Extract the (X, Y) coordinate from the center of the cell holding the provided text.  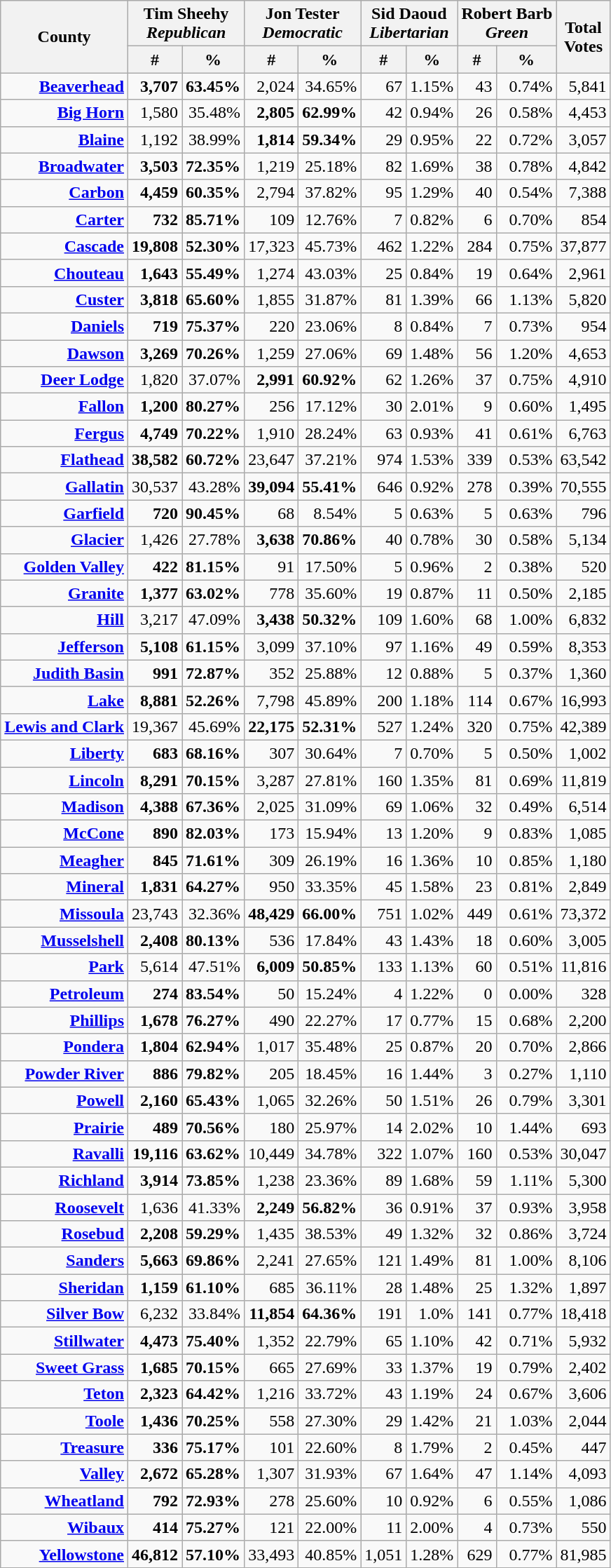
489 (156, 1127)
22.00% (329, 1527)
52.26% (213, 700)
Chouteau (64, 273)
1,017 (272, 1047)
0 (476, 994)
1,352 (272, 1341)
2,849 (583, 887)
Roosevelt (64, 1207)
65.60% (213, 299)
Fallon (64, 407)
845 (156, 860)
1,360 (583, 673)
0.45% (526, 1447)
34.78% (329, 1154)
Broadwater (64, 166)
550 (583, 1527)
2,200 (583, 1020)
665 (272, 1367)
19,116 (156, 1154)
43.03% (329, 273)
352 (272, 673)
1,307 (272, 1474)
1,065 (272, 1100)
38.53% (329, 1234)
0.88% (432, 673)
43.28% (213, 487)
57.10% (213, 1554)
23.36% (329, 1180)
1,159 (156, 1287)
3,638 (272, 540)
1.69% (432, 166)
751 (384, 914)
23.06% (329, 326)
24 (476, 1394)
50.32% (329, 620)
Golden Valley (64, 567)
Cascade (64, 246)
0.55% (526, 1501)
33.84% (213, 1314)
1,685 (156, 1367)
66 (476, 299)
Custer (64, 299)
Lincoln (64, 780)
5,663 (156, 1261)
336 (156, 1447)
23,647 (272, 460)
Richland (64, 1180)
70.26% (213, 353)
0.71% (526, 1341)
449 (476, 914)
Missoula (64, 914)
28 (384, 1287)
792 (156, 1501)
954 (583, 326)
Meagher (64, 860)
Fergus (64, 433)
4,388 (156, 807)
490 (272, 1020)
31.87% (329, 299)
75.40% (213, 1341)
3,707 (156, 86)
220 (272, 326)
3,057 (583, 140)
0.27% (526, 1074)
22,175 (272, 726)
Jefferson (64, 647)
3,301 (583, 1100)
52.31% (329, 726)
720 (156, 513)
114 (476, 700)
33 (384, 1367)
70.22% (213, 433)
23 (476, 887)
950 (272, 887)
3,269 (156, 353)
28.24% (329, 433)
Park (64, 967)
39,094 (272, 487)
Petroleum (64, 994)
Deer Lodge (64, 380)
Jon TesterDemocratic (303, 24)
80.27% (213, 407)
Wheatland (64, 1501)
25.60% (329, 1501)
48,429 (272, 914)
Judith Basin (64, 673)
2,402 (583, 1367)
1.29% (432, 193)
22.60% (329, 1447)
8,353 (583, 647)
6,832 (583, 620)
629 (476, 1554)
8,291 (156, 780)
1,855 (272, 299)
0.91% (432, 1207)
274 (156, 994)
61.15% (213, 647)
1.68% (432, 1180)
1,377 (156, 593)
796 (583, 513)
Sid DaoudLibertarian (409, 24)
414 (156, 1527)
75.37% (213, 326)
1.64% (432, 1474)
0.94% (432, 113)
Sheridan (64, 1287)
91 (272, 567)
Phillips (64, 1020)
27.06% (329, 353)
33.72% (329, 1394)
70.25% (213, 1421)
Carter (64, 219)
47.51% (213, 967)
2,185 (583, 593)
97 (384, 647)
5,300 (583, 1180)
50.85% (329, 967)
1,910 (272, 433)
Toole (64, 1421)
558 (272, 1421)
38.99% (213, 140)
65.28% (213, 1474)
1,180 (583, 860)
59 (476, 1180)
0.49% (526, 807)
1,426 (156, 540)
Powell (64, 1100)
33.35% (329, 887)
17.50% (329, 567)
Rosebud (64, 1234)
15.94% (329, 834)
16,993 (583, 700)
1.28% (432, 1554)
85.71% (213, 219)
12.76% (329, 219)
11,854 (272, 1314)
14 (384, 1127)
0.85% (526, 860)
1.07% (432, 1154)
Beaverhead (64, 86)
4,453 (583, 113)
37.10% (329, 647)
1.24% (432, 726)
45.89% (329, 700)
5,134 (583, 540)
6,763 (583, 433)
2.00% (432, 1527)
60.92% (329, 380)
1,435 (272, 1234)
2,408 (156, 940)
8,881 (156, 700)
133 (384, 967)
719 (156, 326)
173 (272, 834)
2,794 (272, 193)
0.51% (526, 967)
Pondera (64, 1047)
3,958 (583, 1207)
18 (476, 940)
72.35% (213, 166)
30,537 (156, 487)
Gallatin (64, 487)
25.97% (329, 1127)
Powder River (64, 1074)
11,816 (583, 967)
1.51% (432, 1100)
70,555 (583, 487)
0.82% (432, 219)
447 (583, 1447)
26.19% (329, 860)
Liberty (64, 753)
41.33% (213, 1207)
Mineral (64, 887)
Teton (64, 1394)
7,388 (583, 193)
4,459 (156, 193)
3,287 (272, 780)
80.13% (213, 940)
4,653 (583, 353)
3,503 (156, 166)
1.10% (432, 1341)
2,044 (583, 1421)
36 (384, 1207)
3 (476, 1074)
Treasure (64, 1447)
72.87% (213, 673)
1.26% (432, 380)
8,106 (583, 1261)
1.11% (526, 1180)
32.26% (329, 1100)
79.82% (213, 1074)
0.95% (432, 140)
70.86% (329, 540)
256 (272, 407)
67.36% (213, 807)
2.01% (432, 407)
3,724 (583, 1234)
45.73% (329, 246)
339 (476, 460)
County (64, 36)
0.81% (526, 887)
1,804 (156, 1047)
Prairie (64, 1127)
1.14% (526, 1474)
62.94% (213, 1047)
0.72% (526, 140)
42,389 (583, 726)
47.09% (213, 620)
13 (384, 834)
17,323 (272, 246)
31.93% (329, 1474)
3,005 (583, 940)
141 (476, 1314)
McCone (64, 834)
200 (384, 700)
95 (384, 193)
1,085 (583, 834)
1,200 (156, 407)
Sanders (64, 1261)
8.54% (329, 513)
Carbon (64, 193)
1,897 (583, 1287)
Ravalli (64, 1154)
886 (156, 1074)
62 (384, 380)
205 (272, 1074)
63,542 (583, 460)
72.93% (213, 1501)
1.03% (526, 1421)
62.99% (329, 113)
1.06% (432, 807)
Dawson (64, 353)
TotalVotes (583, 36)
5,614 (156, 967)
89 (384, 1180)
1.19% (432, 1394)
1,636 (156, 1207)
65 (384, 1341)
5,841 (583, 86)
6,009 (272, 967)
64.42% (213, 1394)
0.74% (526, 86)
1.02% (432, 914)
34.65% (329, 86)
1.53% (432, 460)
685 (272, 1287)
Robert BarbGreen (507, 24)
55.49% (213, 273)
3,217 (156, 620)
0.00% (526, 994)
37,877 (583, 246)
25.18% (329, 166)
1.16% (432, 647)
2,249 (272, 1207)
0.86% (526, 1234)
75.27% (213, 1527)
1,219 (272, 166)
15 (476, 1020)
Blaine (64, 140)
1,831 (156, 887)
33,493 (272, 1554)
46,812 (156, 1554)
890 (156, 834)
1.49% (432, 1261)
82.03% (213, 834)
45.69% (213, 726)
2,991 (272, 380)
462 (384, 246)
536 (272, 940)
Valley (64, 1474)
1,678 (156, 1020)
Tim SheehyRepublican (186, 24)
Lake (64, 700)
83.54% (213, 994)
520 (583, 567)
1,436 (156, 1421)
991 (156, 673)
70.56% (213, 1127)
19,367 (156, 726)
38 (476, 166)
81,985 (583, 1554)
52.30% (213, 246)
1,002 (583, 753)
Daniels (64, 326)
974 (384, 460)
1,274 (272, 273)
Wibaux (64, 1527)
Silver Bow (64, 1314)
0.39% (526, 487)
322 (384, 1154)
73,372 (583, 914)
64.36% (329, 1314)
0.54% (526, 193)
41 (476, 433)
27.69% (329, 1367)
Stillwater (64, 1341)
32.36% (213, 914)
75.17% (213, 1447)
Madison (64, 807)
854 (583, 219)
1,259 (272, 353)
17.84% (329, 940)
60 (476, 967)
Yellowstone (64, 1554)
1,216 (272, 1394)
1,086 (583, 1501)
76.27% (213, 1020)
Flathead (64, 460)
191 (384, 1314)
30.64% (329, 753)
2,241 (272, 1261)
6,232 (156, 1314)
Granite (64, 593)
47 (476, 1474)
31.09% (329, 807)
59.34% (329, 140)
1.58% (432, 887)
Garfield (64, 513)
1.39% (432, 299)
23,743 (156, 914)
1,110 (583, 1074)
20 (476, 1047)
63.45% (213, 86)
2,025 (272, 807)
40.85% (329, 1554)
22.79% (329, 1341)
37.21% (329, 460)
693 (583, 1127)
64.27% (213, 887)
2,672 (156, 1474)
18,418 (583, 1314)
2,961 (583, 273)
4,910 (583, 380)
320 (476, 726)
63.02% (213, 593)
309 (272, 860)
101 (272, 1447)
2.02% (432, 1127)
0.38% (526, 567)
66.00% (329, 914)
55.41% (329, 487)
1,643 (156, 273)
1.36% (432, 860)
10,449 (272, 1154)
4,842 (583, 166)
12 (384, 673)
3,099 (272, 647)
27.30% (329, 1421)
1.43% (432, 940)
22.27% (329, 1020)
Big Horn (64, 113)
63.62% (213, 1154)
4,473 (156, 1341)
7,798 (272, 700)
82 (384, 166)
0.59% (526, 647)
732 (156, 219)
22 (476, 140)
27.81% (329, 780)
69.86% (213, 1261)
35.60% (329, 593)
36.11% (329, 1287)
90.45% (213, 513)
1,580 (156, 113)
11,819 (583, 780)
45 (384, 887)
3,818 (156, 299)
81.15% (213, 567)
646 (384, 487)
284 (476, 246)
2,160 (156, 1100)
3,914 (156, 1180)
56 (476, 353)
60.72% (213, 460)
0.83% (526, 834)
37.82% (329, 193)
21 (476, 1421)
1,192 (156, 140)
Lewis and Clark (64, 726)
68.16% (213, 753)
2,866 (583, 1047)
2,323 (156, 1394)
30,047 (583, 1154)
3,606 (583, 1394)
63 (384, 433)
Musselshell (64, 940)
422 (156, 567)
27.65% (329, 1261)
0.64% (526, 273)
6,514 (583, 807)
37.07% (213, 380)
4,749 (156, 433)
3,438 (272, 620)
56.82% (329, 1207)
0.37% (526, 673)
2,024 (272, 86)
61.10% (213, 1287)
1.35% (432, 780)
2,208 (156, 1234)
Glacier (64, 540)
778 (272, 593)
1.79% (432, 1447)
65.43% (213, 1100)
17.12% (329, 407)
1,814 (272, 140)
5,932 (583, 1341)
2,805 (272, 113)
307 (272, 753)
15.24% (329, 994)
180 (272, 1127)
Hill (64, 620)
527 (384, 726)
1.18% (432, 700)
60.35% (213, 193)
1,495 (583, 407)
25.88% (329, 673)
0.68% (526, 1020)
1,238 (272, 1180)
73.85% (213, 1180)
71.61% (213, 860)
328 (583, 994)
1.42% (432, 1421)
17 (384, 1020)
5,108 (156, 647)
683 (156, 753)
59.29% (213, 1234)
4,093 (583, 1474)
38,582 (156, 460)
1.0% (432, 1314)
5,820 (583, 299)
0.96% (432, 567)
1,051 (384, 1554)
Sweet Grass (64, 1367)
18.45% (329, 1074)
0.69% (526, 780)
27.78% (213, 540)
1.15% (432, 86)
1.37% (432, 1367)
1.60% (432, 620)
19,808 (156, 246)
1,820 (156, 380)
